Detect which cell encompasses the target text, then output its [x, y] center coordinate. 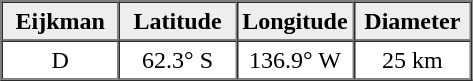
Latitude [178, 22]
25 km [412, 60]
Diameter [412, 22]
62.3° S [178, 60]
Eijkman [60, 22]
D [60, 60]
Longitude [294, 22]
136.9° W [294, 60]
